Detect which cell encompasses the target text, then output its (X, Y) center coordinate. 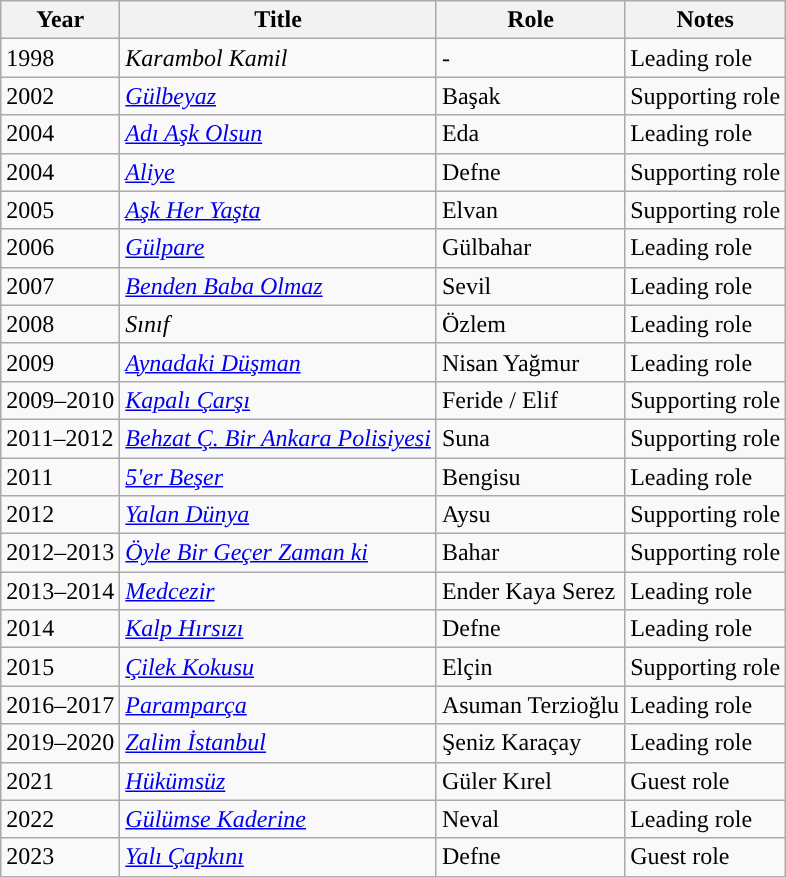
Eda (530, 134)
Elvan (530, 210)
Suna (530, 438)
Başak (530, 96)
Bahar (530, 553)
Year (60, 20)
Title (278, 20)
Yalı Çapkını (278, 857)
2005 (60, 210)
2015 (60, 667)
Gülbeyaz (278, 96)
Nisan Yağmur (530, 362)
2009 (60, 362)
- (530, 58)
Gülümse Kaderine (278, 819)
2011–2012 (60, 438)
2012–2013 (60, 553)
Feride / Elif (530, 400)
Adı Aşk Olsun (278, 134)
Şeniz Karaçay (530, 743)
2014 (60, 629)
Gülbahar (530, 248)
Kalp Hırsızı (278, 629)
2022 (60, 819)
Aşk Her Yaşta (278, 210)
Sevil (530, 286)
Kapalı Çarşı (278, 400)
Paramparça (278, 705)
Role (530, 20)
Ender Kaya Serez (530, 591)
Neval (530, 819)
2009–2010 (60, 400)
2007 (60, 286)
2006 (60, 248)
Çilek Kokusu (278, 667)
Medcezir (278, 591)
Notes (706, 20)
Yalan Dünya (278, 515)
5'er Beşer (278, 477)
Aysu (530, 515)
2019–2020 (60, 743)
Sınıf (278, 324)
1998 (60, 58)
Özlem (530, 324)
Öyle Bir Geçer Zaman ki (278, 553)
2008 (60, 324)
2016–2017 (60, 705)
Güler Kırel (530, 781)
2011 (60, 477)
2013–2014 (60, 591)
Hükümsüz (278, 781)
2002 (60, 96)
Aliye (278, 172)
Behzat Ç. Bir Ankara Polisiyesi (278, 438)
Gülpare (278, 248)
2012 (60, 515)
Zalim İstanbul (278, 743)
Karambol Kamil (278, 58)
Asuman Terzioğlu (530, 705)
Benden Baba Olmaz (278, 286)
Elçin (530, 667)
Aynadaki Düşman (278, 362)
Bengisu (530, 477)
2021 (60, 781)
2023 (60, 857)
